For the text-containing cell, return its midpoint in (x, y) coordinate format. 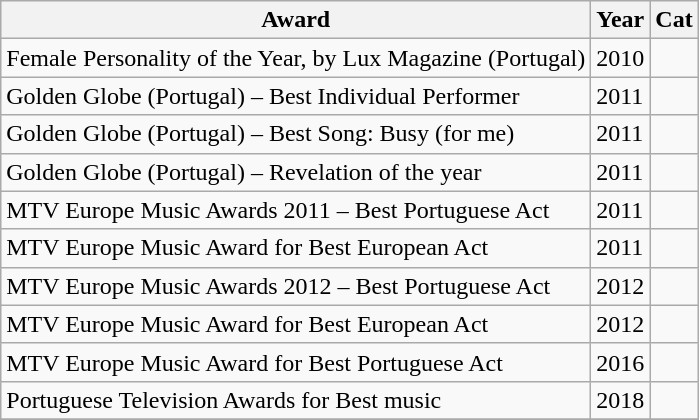
Golden Globe (Portugal) – Best Individual Performer (296, 96)
2016 (620, 362)
Golden Globe (Portugal) – Revelation of the year (296, 172)
Award (296, 20)
2018 (620, 400)
MTV Europe Music Awards 2012 – Best Portuguese Act (296, 286)
Year (620, 20)
MTV Europe Music Award for Best Portuguese Act (296, 362)
Female Personality of the Year, by Lux Magazine (Portugal) (296, 58)
MTV Europe Music Awards 2011 – Best Portuguese Act (296, 210)
Cat (674, 20)
Portuguese Television Awards for Best music (296, 400)
Golden Globe (Portugal) – Best Song: Busy (for me) (296, 134)
2010 (620, 58)
